Find where the given text appears and provide that cell's center as [X, Y] coordinate. 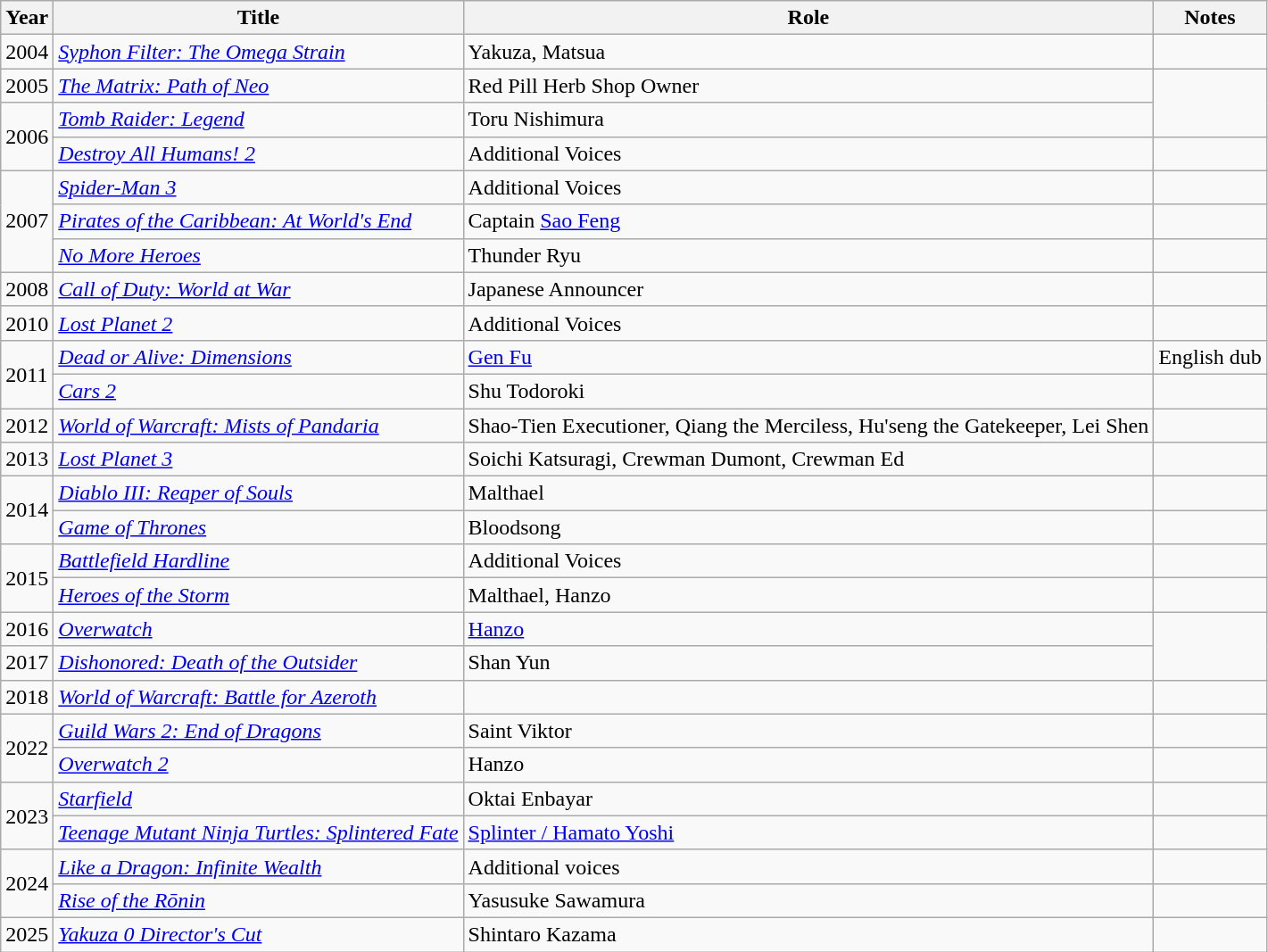
Soichi Katsuragi, Crewman Dumont, Crewman Ed [808, 459]
Saint Viktor [808, 731]
Starfield [259, 799]
Like a Dragon: Infinite Wealth [259, 866]
Toru Nishimura [808, 120]
Shao-Tien Executioner, Qiang the Merciless, Hu'seng the Gatekeeper, Lei Shen [808, 426]
2017 [27, 663]
Lost Planet 2 [259, 323]
Teenage Mutant Ninja Turtles: Splintered Fate [259, 832]
2016 [27, 629]
2025 [27, 934]
Dead or Alive: Dimensions [259, 357]
Shintaro Kazama [808, 934]
2005 [27, 86]
2013 [27, 459]
Malthael [808, 493]
2015 [27, 578]
Year [27, 18]
2006 [27, 137]
World of Warcraft: Mists of Pandaria [259, 426]
Game of Thrones [259, 527]
Overwatch 2 [259, 765]
2024 [27, 883]
Overwatch [259, 629]
2008 [27, 289]
Heroes of the Storm [259, 595]
Malthael, Hanzo [808, 595]
Shan Yun [808, 663]
Notes [1210, 18]
The Matrix: Path of Neo [259, 86]
2007 [27, 221]
2004 [27, 52]
Bloodsong [808, 527]
No More Heroes [259, 255]
Captain Sao Feng [808, 221]
Call of Duty: World at War [259, 289]
Guild Wars 2: End of Dragons [259, 731]
Dishonored: Death of the Outsider [259, 663]
Role [808, 18]
2022 [27, 748]
Additional voices [808, 866]
Pirates of the Caribbean: At World's End [259, 221]
Yakuza 0 Director's Cut [259, 934]
2012 [27, 426]
Destroy All Humans! 2 [259, 153]
Tomb Raider: Legend [259, 120]
Title [259, 18]
Cars 2 [259, 391]
World of Warcraft: Battle for Azeroth [259, 697]
2023 [27, 815]
English dub [1210, 357]
Battlefield Hardline [259, 561]
Yakuza, Matsua [808, 52]
Lost Planet 3 [259, 459]
Yasusuke Sawamura [808, 900]
Rise of the Rōnin [259, 900]
Red Pill Herb Shop Owner [808, 86]
Shu Todoroki [808, 391]
Spider-Man 3 [259, 187]
Splinter / Hamato Yoshi [808, 832]
Oktai Enbayar [808, 799]
Syphon Filter: The Omega Strain [259, 52]
2010 [27, 323]
Thunder Ryu [808, 255]
2018 [27, 697]
2011 [27, 374]
Gen Fu [808, 357]
Japanese Announcer [808, 289]
2014 [27, 510]
Diablo III: Reaper of Souls [259, 493]
